Pinpoint the cell where the given text exists, returning its (x, y) midpoint coordinate. 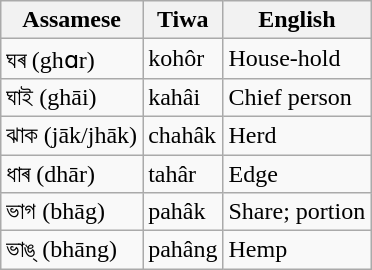
chahâk (183, 135)
ঝাক (jāk/jhāk) (72, 135)
ঘাই (ghāi) (72, 97)
Edge (297, 173)
Tiwa (183, 20)
pahâk (183, 212)
English (297, 20)
ধাৰ (dhār) (72, 173)
Chief person (297, 97)
House-hold (297, 59)
Hemp (297, 250)
tahâr (183, 173)
Assamese (72, 20)
ঘৰ (ghɑr) (72, 59)
kahâi (183, 97)
ভাগ (bhāg) (72, 212)
ভাঙ্ (bhāng) (72, 250)
pahâng (183, 250)
kohôr (183, 59)
Herd (297, 135)
Share; portion (297, 212)
